From the cell containing the given text, extract its center point as (x, y) coordinate. 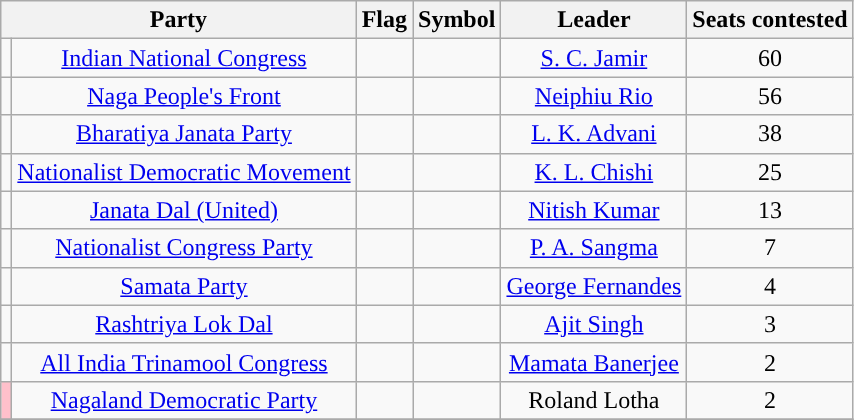
Naga People's Front (184, 96)
Leader (594, 20)
Symbol (456, 20)
Mamata Banerjee (594, 362)
Bharatiya Janata Party (184, 134)
Nationalist Democratic Movement (184, 172)
S. C. Jamir (594, 58)
Neiphiu Rio (594, 96)
Flag (384, 20)
L. K. Advani (594, 134)
4 (770, 286)
P. A. Sangma (594, 248)
25 (770, 172)
Janata Dal (United) (184, 210)
K. L. Chishi (594, 172)
60 (770, 58)
George Fernandes (594, 286)
All India Trinamool Congress (184, 362)
Nitish Kumar (594, 210)
13 (770, 210)
Nagaland Democratic Party (184, 400)
38 (770, 134)
56 (770, 96)
Nationalist Congress Party (184, 248)
Roland Lotha (594, 400)
7 (770, 248)
Party (178, 20)
Ajit Singh (594, 324)
Indian National Congress (184, 58)
Rashtriya Lok Dal (184, 324)
Samata Party (184, 286)
Seats contested (770, 20)
3 (770, 324)
